Identify which cell holds the provided text, then report its (x, y) central coordinate. 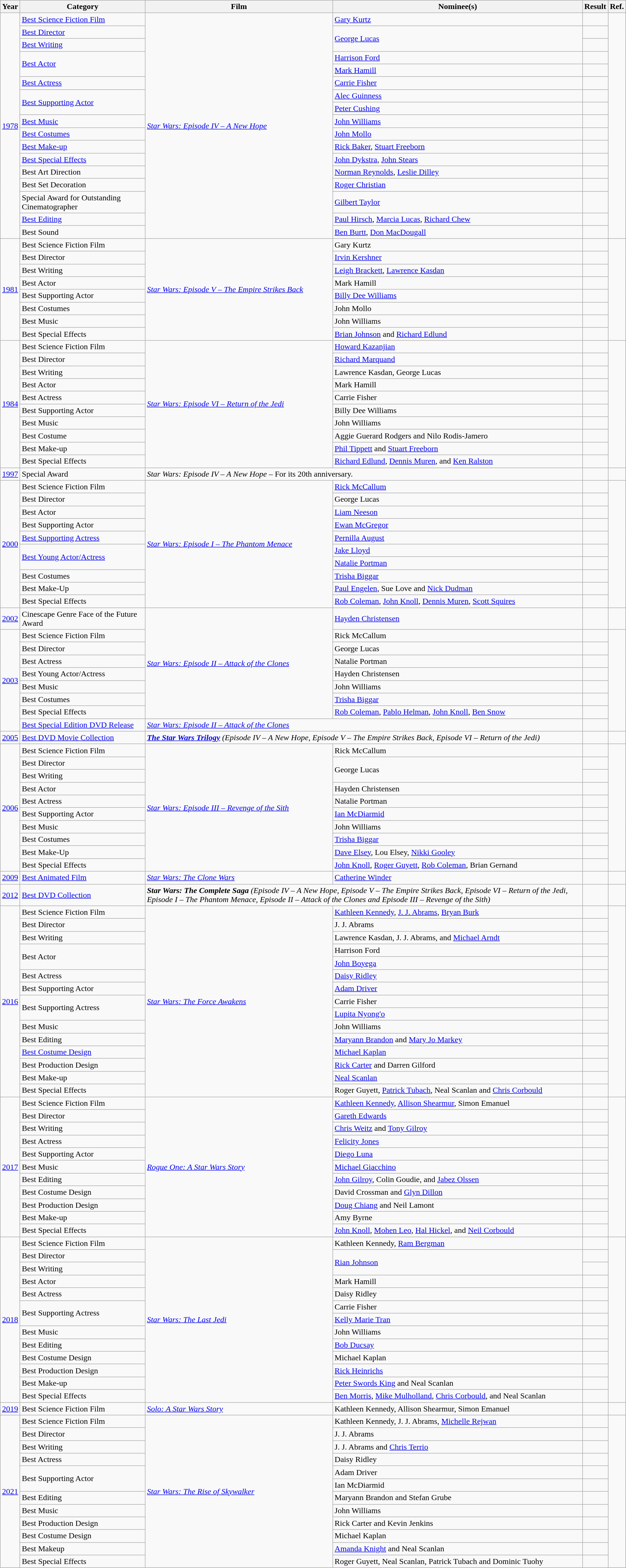
Best Art Direction (83, 172)
Amy Byrne (457, 1218)
Lupita Nyong'o (457, 1014)
2006 (10, 807)
Year (10, 7)
Jake Lloyd (457, 550)
2000 (10, 544)
Rick Heinrichs (457, 1370)
John Knoll, Mohen Leo, Hal Hickel, and Neil Corbould (457, 1231)
Lawrence Kasdan, J. J. Abrams, and Michael Arndt (457, 938)
Ben Burtt, Don MacDougall (457, 232)
2017 (10, 1167)
The Star Wars Trilogy (Episode IV – A New Hope, Episode V – The Empire Strikes Back, Episode VI – Return of the Jedi) (364, 738)
Best Costume (83, 436)
Star Wars: Episode III – Revenge of the Sith (239, 807)
2003 (10, 680)
Dave Elsey, Lou Elsey, Nikki Gooley (457, 852)
Special Award for Outstanding Cinematographer (83, 202)
Star Wars: Episode I – The Phantom Menace (239, 544)
Richard Marquand (457, 359)
1984 (10, 404)
Best DVD Collection (83, 895)
Solo: A Star Wars Story (239, 1408)
Irvin Kershner (457, 258)
Howard Kazanjian (457, 347)
Category (83, 7)
Chris Weitz and Tony Gilroy (457, 1129)
2012 (10, 895)
Rob Coleman, Pablo Helman, John Knoll, Ben Snow (457, 712)
1997 (10, 474)
Bob Ducsay (457, 1345)
Special Award (83, 474)
Nominee(s) (457, 7)
Neal Scanlan (457, 1078)
2021 (10, 1492)
2005 (10, 738)
Brian Johnson and Richard Edlund (457, 334)
Phil Tippett and Stuart Freeborn (457, 449)
David Crossman and Glyn Dillon (457, 1192)
Rick Baker, Stuart Freeborn (457, 146)
Star Wars: Episode VI – Return of the Jedi (239, 404)
Result (595, 7)
Felicity Jones (457, 1141)
Gareth Edwards (457, 1116)
Gilbert Taylor (457, 202)
Star Wars: Episode IV – A New Hope – For its 20th anniversary. (364, 474)
Roger Guyett, Patrick Tubach, Neal Scanlan and Chris Corbould (457, 1090)
Star Wars: The Clone Wars (239, 878)
Aggie Guerard Rodgers and Nilo Rodis-Jamero (457, 436)
Star Wars: The Rise of Skywalker (239, 1492)
Richard Edlund, Dennis Muren, and Ken Ralston (457, 461)
Roger Christian (457, 185)
Star Wars: Episode IV – A New Hope (239, 126)
Kathleen Kennedy, J. J. Abrams, Bryan Burk (457, 912)
John Knoll, Roger Guyett, Rob Coleman, Brian Gernand (457, 865)
2018 (10, 1320)
Ben Morris, Mike Mulholland, Chris Corbould, and Neal Scanlan (457, 1396)
Star Wars: Episode V – The Empire Strikes Back (239, 289)
John Gilroy, Colin Goudie, and Jabez Olssen (457, 1179)
Maryann Brandon and Stefan Grube (457, 1498)
Michael Giacchino (457, 1167)
Rick Carter and Kevin Jenkins (457, 1523)
Best Animated Film (83, 878)
Leigh Brackett, Lawrence Kasdan (457, 270)
Maryann Brandon and Mary Jo Markey (457, 1040)
Film (239, 7)
2009 (10, 878)
Rian Johnson (457, 1262)
Diego Luna (457, 1154)
Best DVD Movie Collection (83, 738)
Ewan McGregor (457, 525)
Ref. (617, 7)
Peter Swords King and Neal Scanlan (457, 1383)
J. J. Abrams and Chris Terrio (457, 1447)
Pernilla August (457, 537)
Best Makeup (83, 1549)
Rogue One: A Star Wars Story (239, 1167)
2019 (10, 1408)
Cinescape Genre Face of the Future Award (83, 619)
Kelly Marie Tran (457, 1319)
Norman Reynolds, Leslie Dilley (457, 172)
Alec Guinness (457, 96)
John Boyega (457, 963)
Rick Carter and Darren Gilford (457, 1065)
Peter Cushing (457, 108)
Lawrence Kasdan, George Lucas (457, 372)
Best Sound (83, 232)
2016 (10, 1001)
Star Wars: The Force Awakens (239, 1001)
Star Wars: The Last Jedi (239, 1320)
Paul Hirsch, Marcia Lucas, Richard Chew (457, 219)
Paul Engelen, Sue Love and Nick Dudman (457, 589)
Best Special Edition DVD Release (83, 725)
Rob Coleman, John Knoll, Dennis Muren, Scott Squires (457, 601)
Catherine Winder (457, 878)
Amanda Knight and Neal Scanlan (457, 1549)
2002 (10, 619)
1981 (10, 289)
John Dykstra, John Stears (457, 160)
1978 (10, 126)
Kathleen Kennedy, J. J. Abrams, Michelle Rejwan (457, 1422)
Roger Guyett, Neal Scanlan, Patrick Tubach and Dominic Tuohy (457, 1561)
Doug Chiang and Neil Lamont (457, 1205)
Kathleen Kennedy, Ram Bergman (457, 1243)
Liam Neeson (457, 512)
Best Set Decoration (83, 185)
